Scan for the cell matching the given text and deliver its [X, Y] coordinate at center. 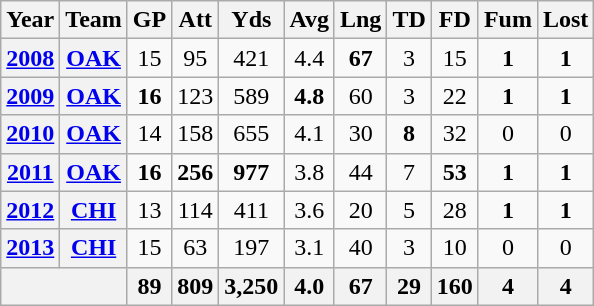
32 [454, 134]
95 [196, 58]
40 [360, 248]
589 [252, 96]
2009 [30, 96]
10 [454, 248]
2011 [30, 172]
2010 [30, 134]
Att [196, 20]
Fum [508, 20]
2012 [30, 210]
Avg [310, 20]
2008 [30, 58]
7 [409, 172]
256 [196, 172]
3.1 [310, 248]
197 [252, 248]
44 [360, 172]
63 [196, 248]
3.8 [310, 172]
Yds [252, 20]
4.1 [310, 134]
60 [360, 96]
123 [196, 96]
3,250 [252, 286]
53 [454, 172]
Lng [360, 20]
Lost [565, 20]
89 [149, 286]
3.6 [310, 210]
809 [196, 286]
158 [196, 134]
20 [360, 210]
114 [196, 210]
Year [30, 20]
411 [252, 210]
28 [454, 210]
13 [149, 210]
4.4 [310, 58]
421 [252, 58]
977 [252, 172]
4.8 [310, 96]
Team [94, 20]
30 [360, 134]
FD [454, 20]
22 [454, 96]
4.0 [310, 286]
2013 [30, 248]
GP [149, 20]
8 [409, 134]
5 [409, 210]
29 [409, 286]
160 [454, 286]
14 [149, 134]
655 [252, 134]
TD [409, 20]
